Detect which cell encompasses the target text, then output its [X, Y] center coordinate. 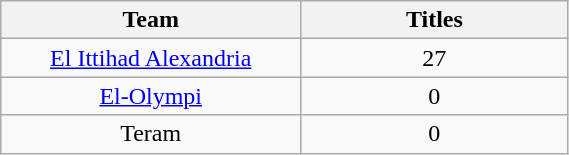
27 [434, 58]
Titles [434, 20]
El-Olympi [151, 96]
El Ittihad Alexandria [151, 58]
Teram [151, 134]
Team [151, 20]
